Identify which cell holds the provided text, then report its (x, y) central coordinate. 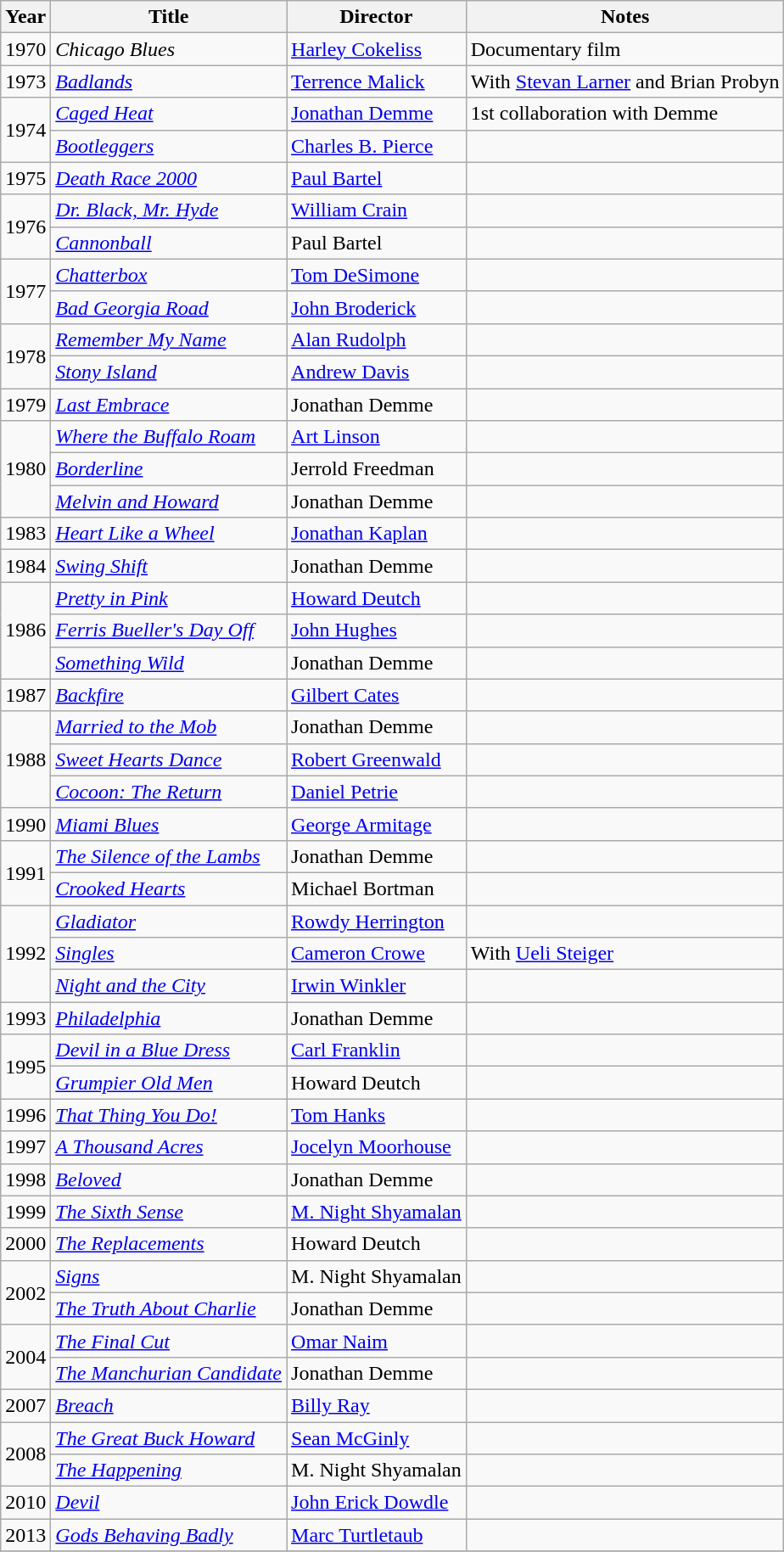
1990 (25, 824)
Carl Franklin (377, 1051)
Title (169, 17)
Tom DeSimone (377, 275)
Crooked Hearts (169, 888)
Michael Bortman (377, 888)
Andrew Davis (377, 372)
1979 (25, 405)
William Crain (377, 210)
2008 (25, 1454)
Alan Rudolph (377, 339)
The Final Cut (169, 1341)
Borderline (169, 469)
Philadelphia (169, 1018)
Billy Ray (377, 1405)
Pretty in Pink (169, 598)
1999 (25, 1212)
Year (25, 17)
Night and the City (169, 986)
Cocoon: The Return (169, 792)
2007 (25, 1405)
1976 (25, 227)
1991 (25, 872)
Bootleggers (169, 146)
1988 (25, 759)
Caged Heat (169, 114)
Married to the Mob (169, 727)
With Stevan Larner and Brian Probyn (624, 81)
John Hughes (377, 630)
Sean McGinly (377, 1438)
Miami Blues (169, 824)
The Silence of the Lambs (169, 856)
1970 (25, 49)
Notes (624, 17)
The Manchurian Candidate (169, 1373)
The Happening (169, 1471)
1977 (25, 291)
Signs (169, 1276)
Remember My Name (169, 339)
Backfire (169, 695)
1987 (25, 695)
Badlands (169, 81)
1975 (25, 178)
1997 (25, 1147)
Documentary film (624, 49)
Last Embrace (169, 405)
1992 (25, 953)
Bad Georgia Road (169, 307)
1995 (25, 1067)
Cannonball (169, 243)
Chicago Blues (169, 49)
1983 (25, 534)
1993 (25, 1018)
Jonathan Kaplan (377, 534)
Sweet Hearts Dance (169, 759)
Heart Like a Wheel (169, 534)
Charles B. Pierce (377, 146)
Gods Behaving Badly (169, 1535)
Cameron Crowe (377, 954)
1973 (25, 81)
Where the Buffalo Roam (169, 437)
John Erick Dowdle (377, 1503)
Breach (169, 1405)
The Great Buck Howard (169, 1438)
Rowdy Herrington (377, 921)
2002 (25, 1292)
The Replacements (169, 1244)
A Thousand Acres (169, 1147)
Marc Turtletaub (377, 1535)
1974 (25, 130)
Ferris Bueller's Day Off (169, 630)
With Ueli Steiger (624, 954)
Harley Cokeliss (377, 49)
Devil (169, 1503)
Devil in a Blue Dress (169, 1051)
Omar Naim (377, 1341)
2010 (25, 1503)
The Truth About Charlie (169, 1308)
1978 (25, 356)
2004 (25, 1357)
Art Linson (377, 437)
Tom Hanks (377, 1115)
Jocelyn Moorhouse (377, 1147)
1984 (25, 566)
Melvin and Howard (169, 501)
The Sixth Sense (169, 1212)
Gilbert Cates (377, 695)
Irwin Winkler (377, 986)
John Broderick (377, 307)
Dr. Black, Mr. Hyde (169, 210)
That Thing You Do! (169, 1115)
Grumpier Old Men (169, 1083)
1998 (25, 1179)
George Armitage (377, 824)
2013 (25, 1535)
Beloved (169, 1179)
1980 (25, 469)
Gladiator (169, 921)
Chatterbox (169, 275)
Terrence Malick (377, 81)
Singles (169, 954)
1986 (25, 630)
Something Wild (169, 663)
Daniel Petrie (377, 792)
2000 (25, 1244)
Director (377, 17)
Stony Island (169, 372)
Jerrold Freedman (377, 469)
Swing Shift (169, 566)
Robert Greenwald (377, 759)
Death Race 2000 (169, 178)
1996 (25, 1115)
1st collaboration with Demme (624, 114)
